From the cell containing the given text, extract its center point as [x, y] coordinate. 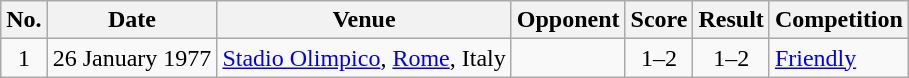
No. [24, 20]
Opponent [568, 20]
Venue [364, 20]
Friendly [838, 58]
Stadio Olimpico, Rome, Italy [364, 58]
Date [132, 20]
Competition [838, 20]
26 January 1977 [132, 58]
1 [24, 58]
Result [731, 20]
Score [659, 20]
